Return (X, Y) of the center of cell containing provided text 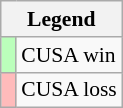
CUSA win (69, 55)
Legend (62, 19)
CUSA loss (69, 90)
